Identify which cell holds the provided text, then report its (X, Y) central coordinate. 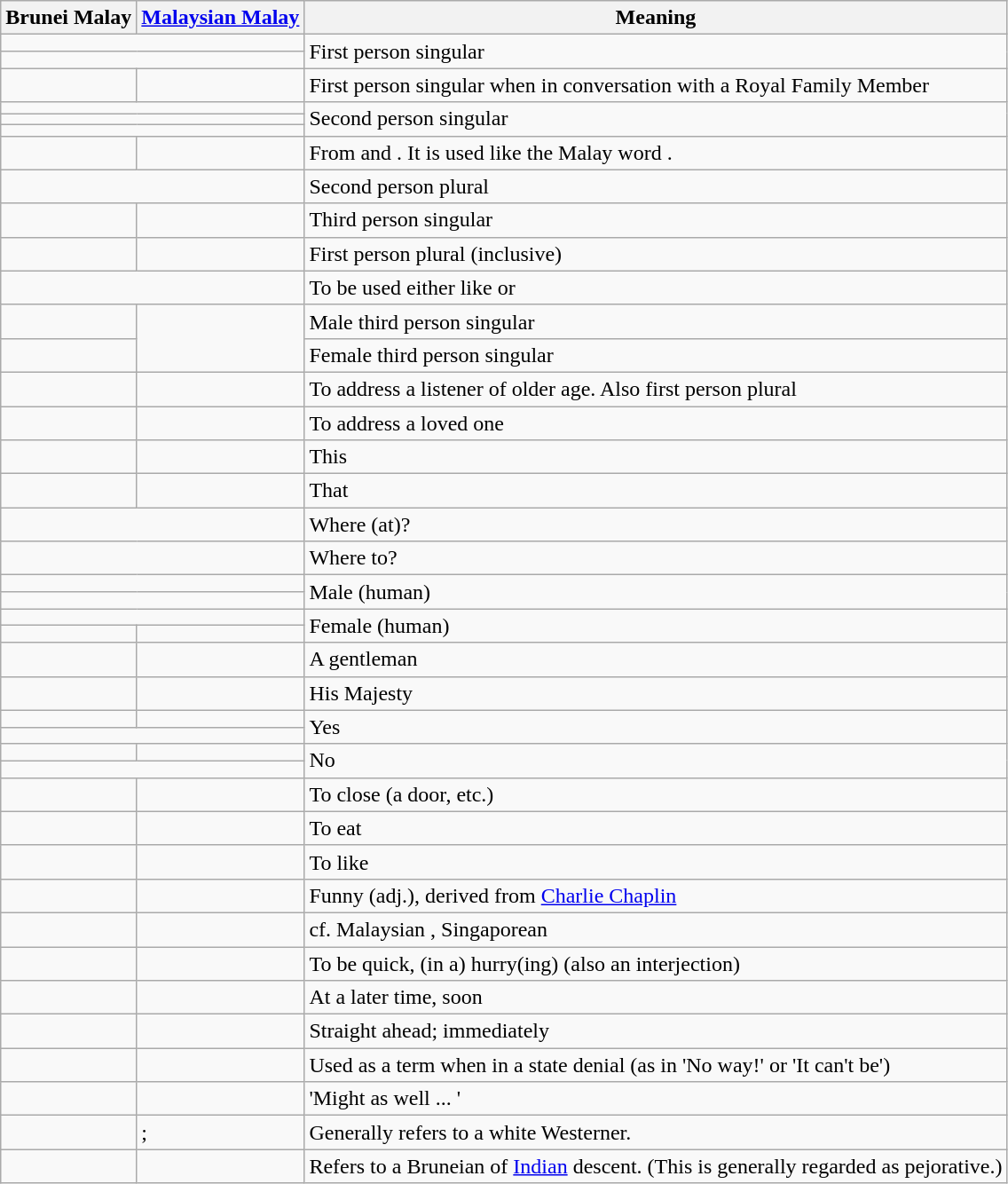
No (656, 761)
Female third person singular (656, 355)
A gentleman (656, 659)
Where (at)? (656, 525)
cf. Malaysian , Singaporean (656, 929)
Female (human) (656, 626)
Brunei Malay (69, 18)
Second person singular (656, 119)
Funny (adj.), derived from Charlie Chaplin (656, 896)
First person singular (656, 51)
'Might as well ... ' (656, 1099)
Straight ahead; immediately (656, 1031)
To be used either like or (656, 288)
First person singular when in conversation with a Royal Family Member (656, 85)
To address a loved one (656, 423)
; (220, 1133)
From and . It is used like the Malay word . (656, 153)
At a later time, soon (656, 998)
His Majesty (656, 693)
Yes (656, 727)
Used as a term when in a state denial (as in 'No way!' or 'It can't be') (656, 1065)
To close (a door, etc.) (656, 794)
To like (656, 862)
To be quick, (in a) hurry(ing) (also an interjection) (656, 963)
Male third person singular (656, 321)
First person plural (inclusive) (656, 254)
To eat (656, 828)
Generally refers to a white Westerner. (656, 1133)
Second person plural (656, 186)
Third person singular (656, 220)
To address a listener of older age. Also first person plural (656, 389)
Meaning (656, 18)
Refers to a Bruneian of Indian descent. (This is generally regarded as pejorative.) (656, 1166)
This (656, 457)
That (656, 491)
Malaysian Malay (220, 18)
Male (human) (656, 592)
Where to? (656, 558)
